Locate the cell with the specified text and output its (x, y) center coordinate. 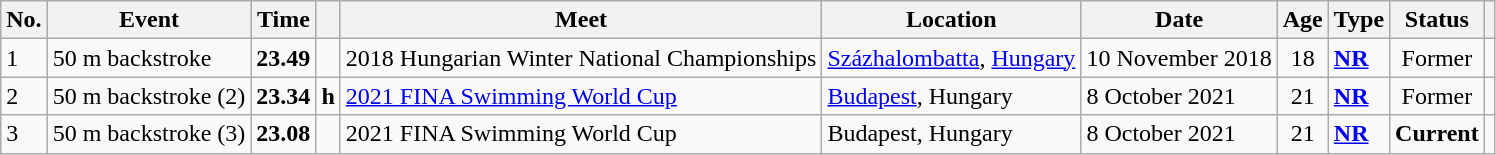
18 (1302, 58)
2 (24, 96)
Százhalombatta, Hungary (952, 58)
Meet (581, 20)
Age (1302, 20)
Time (284, 20)
Type (1358, 20)
Event (149, 20)
Current (1438, 134)
23.49 (284, 58)
23.34 (284, 96)
Status (1438, 20)
Location (952, 20)
50 m backstroke (149, 58)
50 m backstroke (3) (149, 134)
2018 Hungarian Winter National Championships (581, 58)
1 (24, 58)
3 (24, 134)
10 November 2018 (1179, 58)
No. (24, 20)
Date (1179, 20)
h (328, 96)
23.08 (284, 134)
50 m backstroke (2) (149, 96)
